Locate the cell with the specified text and output its (x, y) center coordinate. 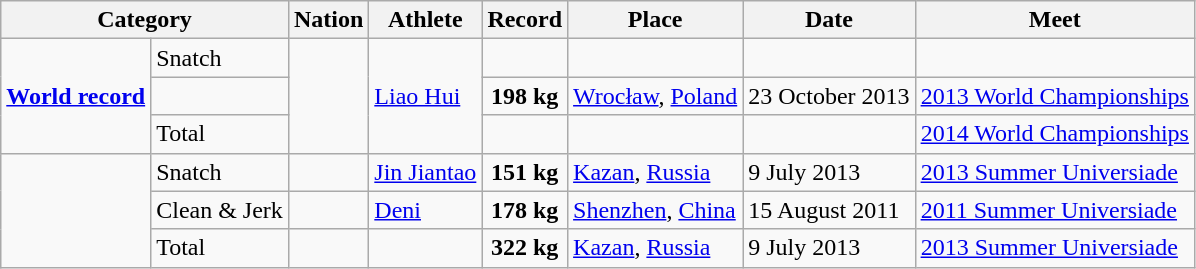
Shenzhen, China (656, 210)
Liao Hui (426, 96)
198 kg (525, 96)
15 August 2011 (829, 210)
Clean & Jerk (220, 210)
322 kg (525, 248)
Place (656, 20)
Date (829, 20)
Meet (1054, 20)
Record (525, 20)
Wrocław, Poland (656, 96)
Deni (426, 210)
World record (76, 96)
151 kg (525, 172)
178 kg (525, 210)
Category (145, 20)
Nation (328, 20)
Athlete (426, 20)
2011 Summer Universiade (1054, 210)
Jin Jiantao (426, 172)
23 October 2013 (829, 96)
2014 World Championships (1054, 134)
2013 World Championships (1054, 96)
